Scan for the cell matching the given text and deliver its (X, Y) coordinate at center. 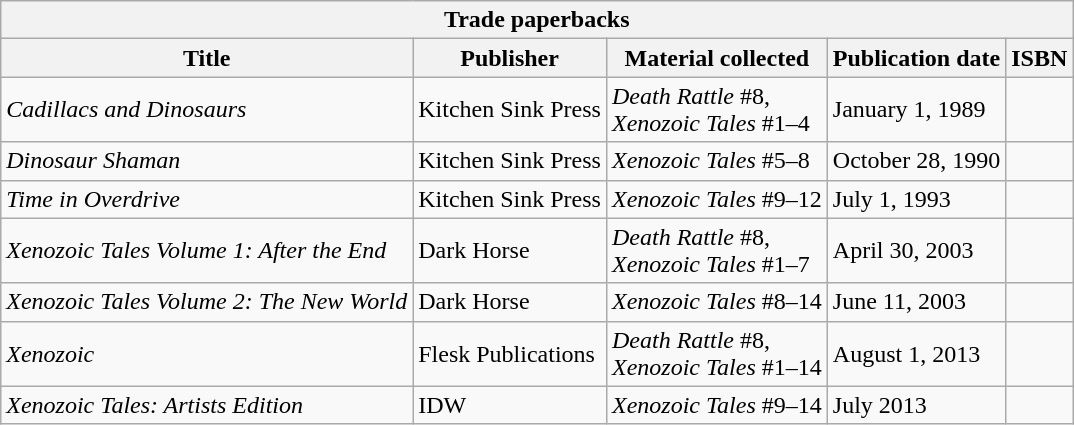
July 1, 1993 (916, 199)
Material collected (716, 58)
Publication date (916, 58)
Xenozoic Tales #8–14 (716, 302)
Xenozoic Tales #5–8 (716, 161)
October 28, 1990 (916, 161)
Publisher (510, 58)
Xenozoic (207, 354)
Trade paperbacks (537, 20)
IDW (510, 405)
Death Rattle #8,Xenozoic Tales #1–7 (716, 250)
July 2013 (916, 405)
Xenozoic Tales: Artists Edition (207, 405)
Xenozoic Tales #9–14 (716, 405)
Xenozoic Tales #9–12 (716, 199)
Xenozoic Tales Volume 1: After the End (207, 250)
Dinosaur Shaman (207, 161)
April 30, 2003 (916, 250)
Death Rattle #8,Xenozoic Tales #1–14 (716, 354)
Cadillacs and Dinosaurs (207, 110)
June 11, 2003 (916, 302)
August 1, 2013 (916, 354)
January 1, 1989 (916, 110)
Death Rattle #8,Xenozoic Tales #1–4 (716, 110)
Time in Overdrive (207, 199)
Title (207, 58)
ISBN (1040, 58)
Flesk Publications (510, 354)
Xenozoic Tales Volume 2: The New World (207, 302)
